Locate the cell with the specified text and output its (X, Y) center coordinate. 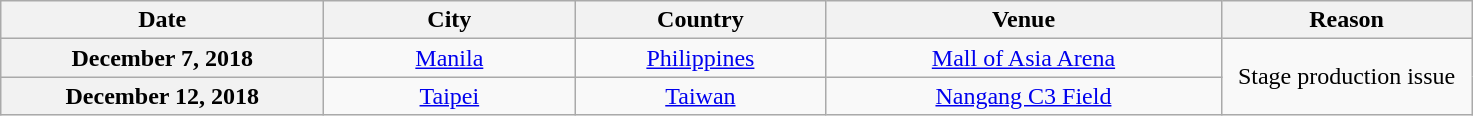
Philippines (700, 58)
Venue (1024, 20)
Taiwan (700, 96)
Manila (450, 58)
Date (162, 20)
Reason (1346, 20)
December 7, 2018 (162, 58)
Nangang C3 Field (1024, 96)
Stage production issue (1346, 77)
City (450, 20)
Taipei (450, 96)
December 12, 2018 (162, 96)
Mall of Asia Arena (1024, 58)
Country (700, 20)
